Locate the cell with the specified text and output its (x, y) center coordinate. 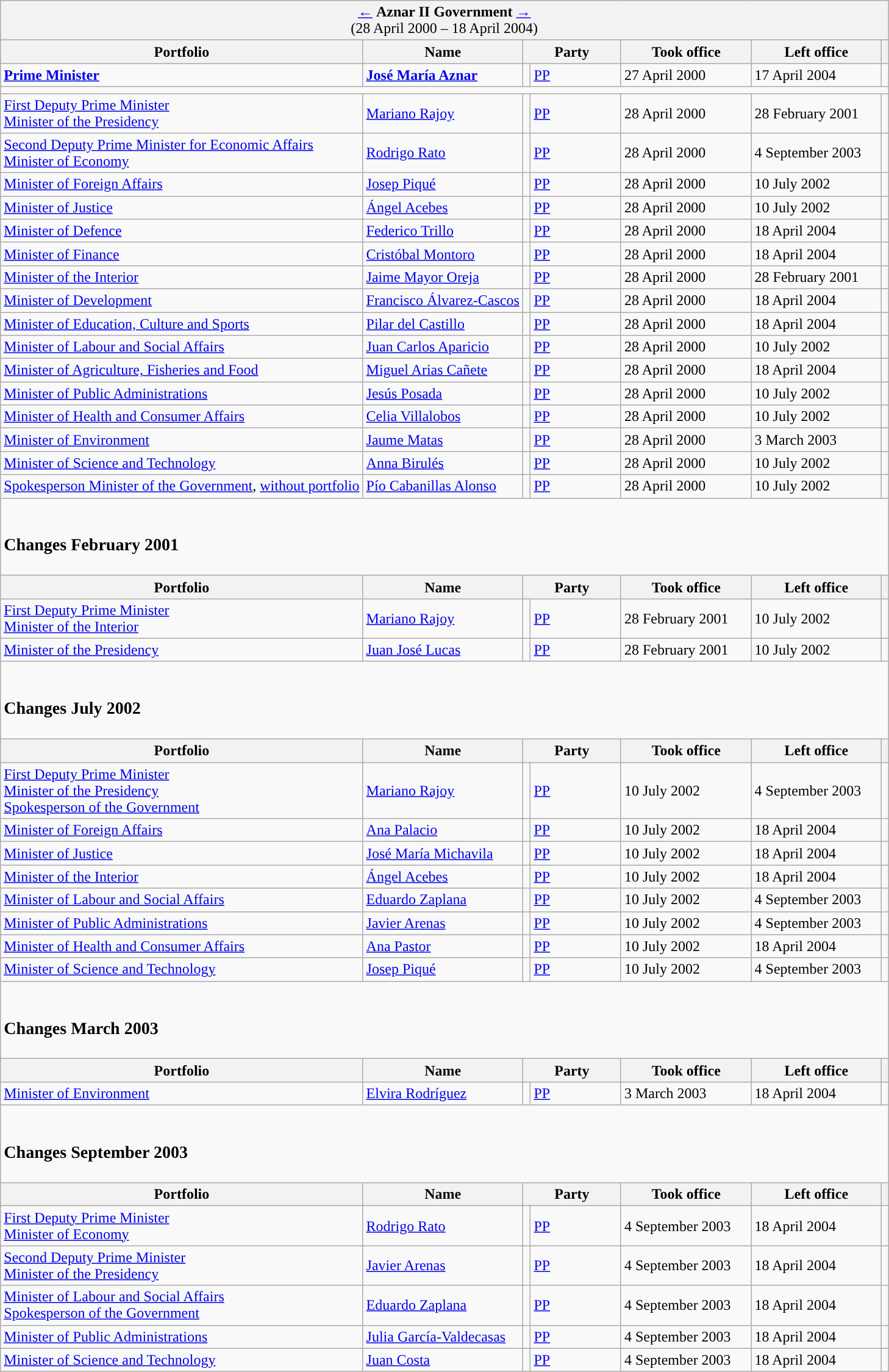
Julia García-Valdecasas (443, 1337)
First Deputy Prime MinisterMinister of the Interior (182, 619)
Changes July 2002 (444, 700)
Jaume Matas (443, 440)
Minister of Defence (182, 231)
Juan Costa (443, 1360)
Federico Trillo (443, 231)
Minister of Labour and Social AffairsSpokesperson of the Government (182, 1306)
Francisco Álvarez-Cascos (443, 300)
Minister of the Presidency (182, 650)
Ana Pastor (443, 946)
Minister of Agriculture, Fisheries and Food (182, 370)
Celia Villalobos (443, 417)
Jaime Mayor Oreja (443, 277)
Juan Carlos Aparicio (443, 347)
Minister of Finance (182, 254)
Jesús Posada (443, 393)
First Deputy Prime MinisterMinister of the PresidencySpokesperson of the Government (182, 791)
Changes March 2003 (444, 1020)
Changes February 2001 (444, 537)
27 April 2000 (686, 75)
José María Michavila (443, 853)
Pío Cabanillas Alonso (443, 486)
Ana Palacio (443, 830)
Cristóbal Montoro (443, 254)
Juan José Lucas (443, 650)
Changes September 2003 (444, 1144)
Second Deputy Prime MinisterMinister of the Presidency (182, 1265)
First Deputy Prime MinisterMinister of Economy (182, 1226)
Spokesperson Minister of the Government, without portfolio (182, 486)
Pilar del Castillo (443, 324)
Second Deputy Prime Minister for Economic AffairsMinister of Economy (182, 153)
First Deputy Prime MinisterMinister of the Presidency (182, 113)
Minister of Education, Culture and Sports (182, 324)
Anna Birulés (443, 463)
Prime Minister (182, 75)
José María Aznar (443, 75)
17 April 2004 (816, 75)
Elvira Rodríguez (443, 1093)
Miguel Arias Cañete (443, 370)
Minister of Development (182, 300)
← Aznar II Government →(28 April 2000 – 18 April 2004) (444, 21)
